Detect which cell encompasses the target text, then output its (x, y) center coordinate. 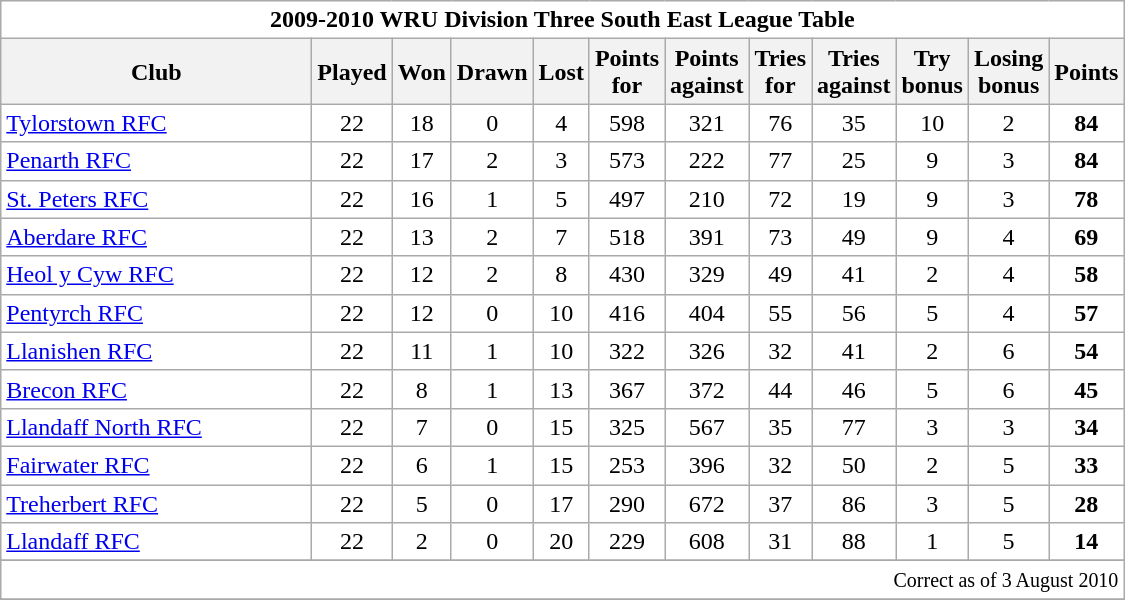
518 (626, 237)
430 (626, 275)
45 (1086, 389)
57 (1086, 313)
Try bonus (932, 72)
396 (706, 465)
18 (422, 123)
Fairwater RFC (156, 465)
Correct as of 3 August 2010 (562, 580)
290 (626, 503)
Tries for (780, 72)
76 (780, 123)
321 (706, 123)
37 (780, 503)
44 (780, 389)
229 (626, 542)
416 (626, 313)
88 (854, 542)
11 (422, 351)
34 (1086, 427)
372 (706, 389)
404 (706, 313)
55 (780, 313)
14 (1086, 542)
Club (156, 72)
Won (422, 72)
608 (706, 542)
329 (706, 275)
72 (780, 199)
16 (422, 199)
Lost (561, 72)
Points (1086, 72)
58 (1086, 275)
Points against (706, 72)
19 (854, 199)
222 (706, 161)
Treherbert RFC (156, 503)
Aberdare RFC (156, 237)
73 (780, 237)
391 (706, 237)
Tylorstown RFC (156, 123)
50 (854, 465)
326 (706, 351)
672 (706, 503)
Losing bonus (1008, 72)
598 (626, 123)
Brecon RFC (156, 389)
86 (854, 503)
367 (626, 389)
Llandaff RFC (156, 542)
78 (1086, 199)
56 (854, 313)
Played (352, 72)
Penarth RFC (156, 161)
322 (626, 351)
325 (626, 427)
Points for (626, 72)
25 (854, 161)
497 (626, 199)
33 (1086, 465)
573 (626, 161)
Drawn (492, 72)
253 (626, 465)
46 (854, 389)
28 (1086, 503)
31 (780, 542)
Heol y Cyw RFC (156, 275)
Llanishen RFC (156, 351)
69 (1086, 237)
210 (706, 199)
2009-2010 WRU Division Three South East League Table (562, 20)
567 (706, 427)
20 (561, 542)
54 (1086, 351)
St. Peters RFC (156, 199)
Tries against (854, 72)
Pentyrch RFC (156, 313)
Llandaff North RFC (156, 427)
